Output the (x, y) coordinate of the center of the cell containing the given text.  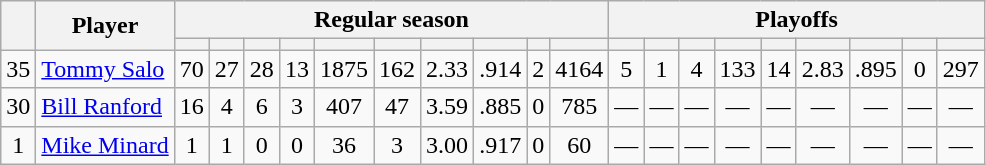
5 (626, 69)
1875 (344, 69)
Bill Ranford (105, 107)
407 (344, 107)
36 (344, 145)
2.83 (822, 69)
60 (580, 145)
Regular season (392, 20)
70 (192, 69)
35 (18, 69)
6 (262, 107)
.917 (500, 145)
162 (398, 69)
Playoffs (797, 20)
.885 (500, 107)
16 (192, 107)
2.33 (448, 69)
785 (580, 107)
27 (226, 69)
3.59 (448, 107)
4164 (580, 69)
Mike Minard (105, 145)
30 (18, 107)
297 (960, 69)
.914 (500, 69)
2 (538, 69)
13 (296, 69)
28 (262, 69)
Tommy Salo (105, 69)
14 (778, 69)
133 (738, 69)
Player (105, 26)
47 (398, 107)
3.00 (448, 145)
.895 (876, 69)
